Output the [X, Y] coordinate of the center of the cell containing the given text.  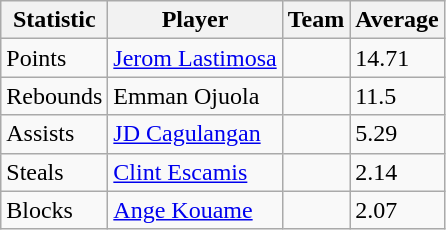
Average [398, 20]
Player [195, 20]
2.14 [398, 172]
Assists [54, 134]
Statistic [54, 20]
5.29 [398, 134]
Team [316, 20]
Emman Ojuola [195, 96]
11.5 [398, 96]
JD Cagulangan [195, 134]
Steals [54, 172]
14.71 [398, 58]
Clint Escamis [195, 172]
Ange Kouame [195, 210]
Blocks [54, 210]
2.07 [398, 210]
Jerom Lastimosa [195, 58]
Rebounds [54, 96]
Points [54, 58]
